For the text-containing cell, return its midpoint in [X, Y] coordinate format. 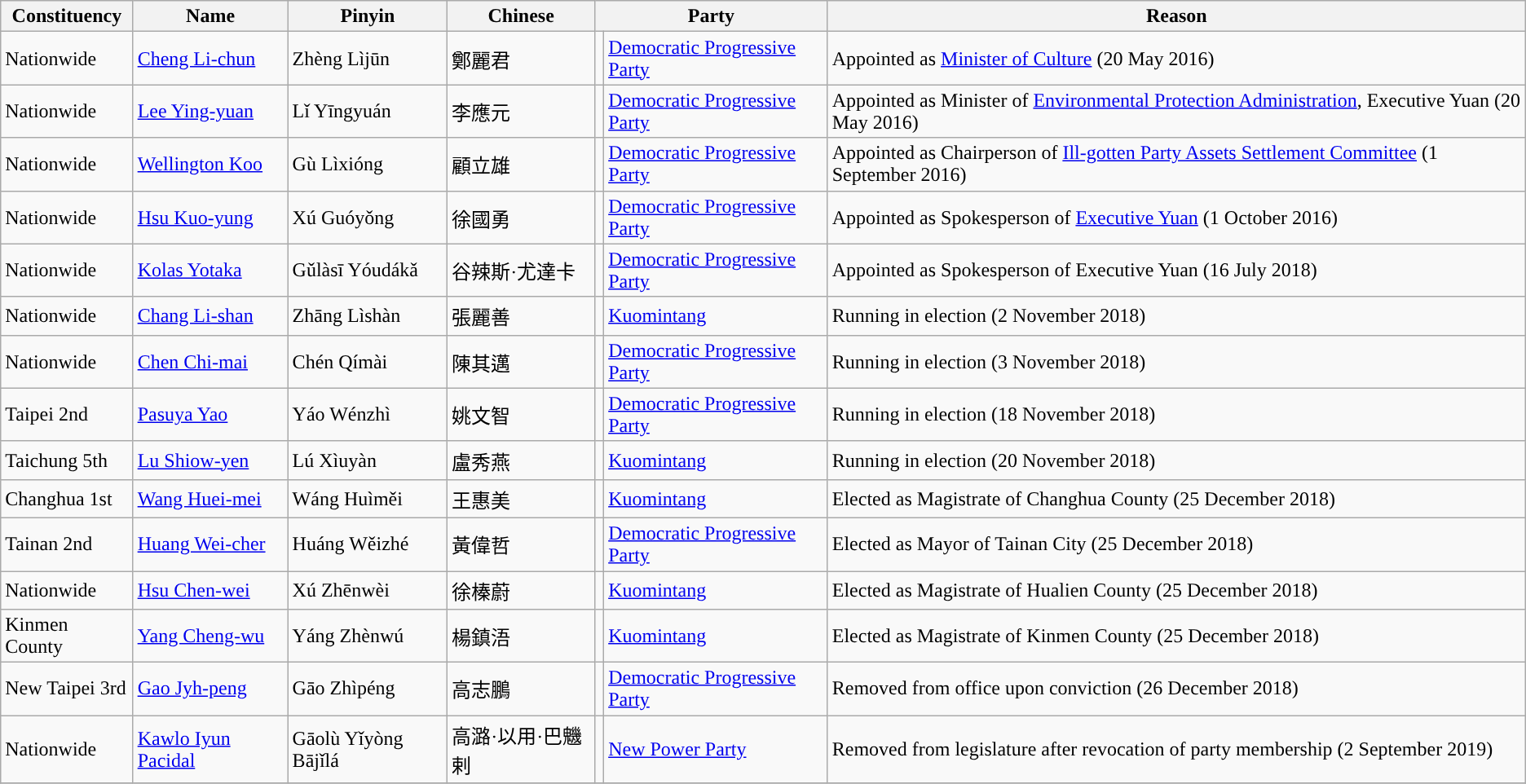
Appointed as Spokesperson of Executive Yuan (16 July 2018) [1176, 271]
Pasuya Yao [210, 414]
顧立雄 [522, 165]
Elected as Magistrate of Changhua County (25 December 2018) [1176, 499]
黃偉哲 [522, 544]
Running in election (3 November 2018) [1176, 362]
Gao Jyh-peng [210, 689]
Changhua 1st [67, 499]
Wellington Koo [210, 165]
Hsu Kuo-yung [210, 217]
Xú Guóyǒng [368, 217]
Appointed as Spokesperson of Executive Yuan (1 October 2016) [1176, 217]
Gāo Zhìpéng [368, 689]
Hsu Chen-wei [210, 590]
Constituency [67, 16]
Yang Cheng-wu [210, 636]
Kawlo Iyun Pacidal [210, 750]
Lee Ying-yuan [210, 111]
Appointed as Chairperson of Ill-gotten Party Assets Settlement Committee (1 September 2016) [1176, 165]
Zhèng Lìjūn [368, 59]
Yáo Wénzhì [368, 414]
高潞·以用·巴魕剌 [522, 750]
Huang Wei-cher [210, 544]
Lú Xìuyàn [368, 460]
Taichung 5th [67, 460]
Xú Zhēnwèi [368, 590]
Appointed as Minister of Environmental Protection Administration, Executive Yuan (20 May 2016) [1176, 111]
李應元 [522, 111]
Running in election (18 November 2018) [1176, 414]
Gǔlàsī Yóudákǎ [368, 271]
Lǐ Yīngyuán [368, 111]
Chén Qímài [368, 362]
Wang Huei-mei [210, 499]
谷辣斯·尤達卡 [522, 271]
Name [210, 16]
Running in election (2 November 2018) [1176, 316]
Tainan 2nd [67, 544]
Gù Lìxióng [368, 165]
Yáng Zhènwú [368, 636]
Gāolù Yǐyòng Bājǐlá [368, 750]
Zhāng Lìshàn [368, 316]
Huáng Wěizhé [368, 544]
Running in election (20 November 2018) [1176, 460]
Removed from legislature after revocation of party membership (2 September 2019) [1176, 750]
Reason [1176, 16]
Cheng Li-chun [210, 59]
高志鵬 [522, 689]
Removed from office upon conviction (26 December 2018) [1176, 689]
徐國勇 [522, 217]
Elected as Magistrate of Kinmen County (25 December 2018) [1176, 636]
Appointed as Minister of Culture (20 May 2016) [1176, 59]
Elected as Mayor of Tainan City (25 December 2018) [1176, 544]
Pinyin [368, 16]
New Power Party [716, 750]
Party [712, 16]
Lu Shiow-yen [210, 460]
Wáng Huìměi [368, 499]
Kinmen County [67, 636]
Kolas Yotaka [210, 271]
Taipei 2nd [67, 414]
姚文智 [522, 414]
楊鎮浯 [522, 636]
New Taipei 3rd [67, 689]
徐榛蔚 [522, 590]
Chang Li-shan [210, 316]
張麗善 [522, 316]
Chinese [522, 16]
Elected as Magistrate of Hualien County (25 December 2018) [1176, 590]
Chen Chi-mai [210, 362]
陳其邁 [522, 362]
盧秀燕 [522, 460]
鄭麗君 [522, 59]
王惠美 [522, 499]
